Output the [X, Y] coordinate of the center of the cell containing the given text.  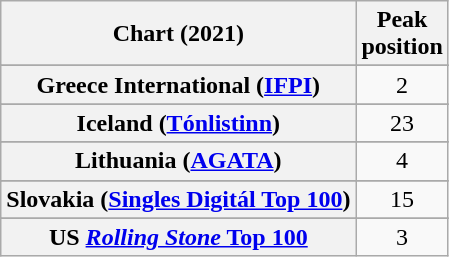
Greece International (IFPI) [178, 85]
Lithuania (AGATA) [178, 161]
4 [402, 161]
23 [402, 123]
Iceland (Tónlistinn) [178, 123]
15 [402, 199]
Chart (2021) [178, 34]
3 [402, 237]
Slovakia (Singles Digitál Top 100) [178, 199]
Peakposition [402, 34]
US Rolling Stone Top 100 [178, 237]
2 [402, 85]
